Provide the (x, y) coordinate of the cell's center where the given text is located.  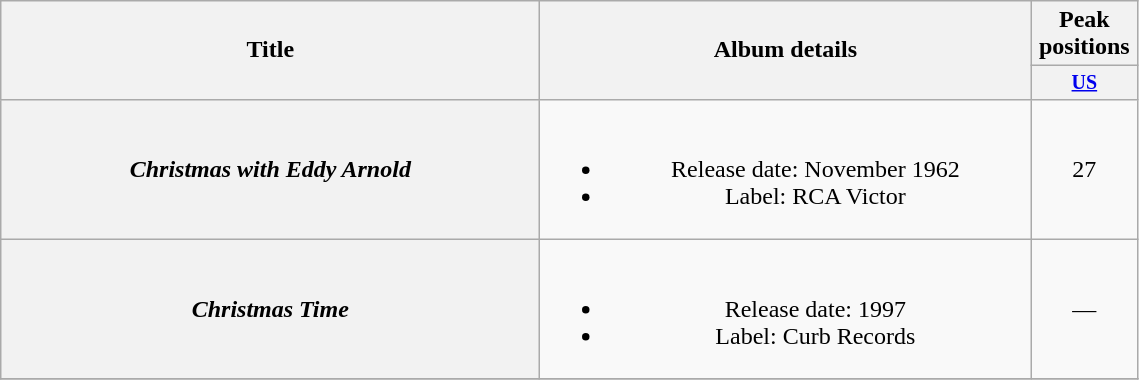
Title (270, 50)
Christmas Time (270, 309)
Release date: 1997Label: Curb Records (786, 309)
Release date: November 1962Label: RCA Victor (786, 169)
US (1084, 82)
Christmas with Eddy Arnold (270, 169)
27 (1084, 169)
Album details (786, 50)
Peak positions (1084, 34)
— (1084, 309)
